Return the (x, y) coordinate for the center point of the cell that contains the specified text.  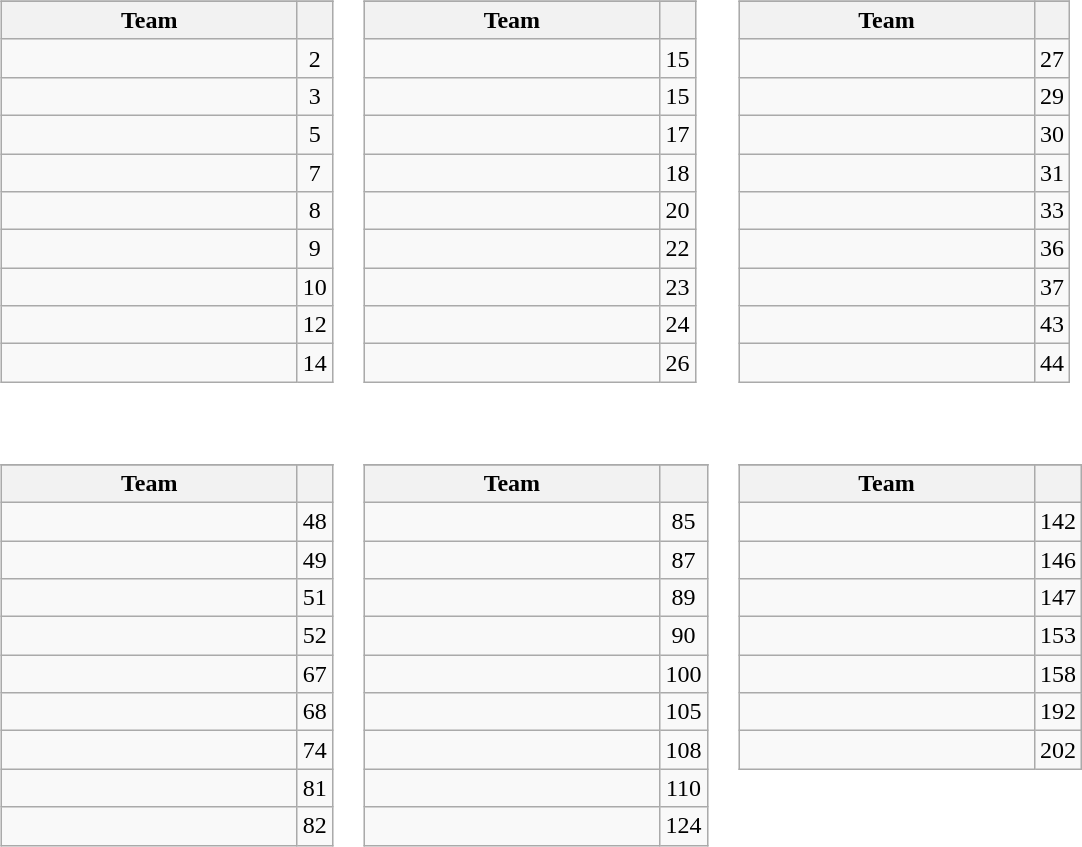
85 (684, 521)
158 (1058, 674)
27 (1052, 58)
26 (678, 363)
48 (314, 521)
14 (314, 363)
24 (678, 325)
5 (314, 134)
23 (678, 287)
36 (1052, 249)
81 (314, 788)
100 (684, 674)
51 (314, 598)
105 (684, 712)
7 (314, 173)
68 (314, 712)
43 (1052, 325)
90 (684, 636)
67 (314, 674)
202 (1058, 750)
108 (684, 750)
33 (1052, 211)
44 (1052, 363)
10 (314, 287)
9 (314, 249)
142 (1058, 521)
22 (678, 249)
29 (1052, 96)
82 (314, 826)
12 (314, 325)
2 (314, 58)
30 (1052, 134)
8 (314, 211)
3 (314, 96)
89 (684, 598)
18 (678, 173)
153 (1058, 636)
49 (314, 559)
146 (1058, 559)
110 (684, 788)
192 (1058, 712)
31 (1052, 173)
37 (1052, 287)
87 (684, 559)
17 (678, 134)
20 (678, 211)
124 (684, 826)
52 (314, 636)
74 (314, 750)
147 (1058, 598)
